Output the (X, Y) coordinate of the center of the cell containing the given text.  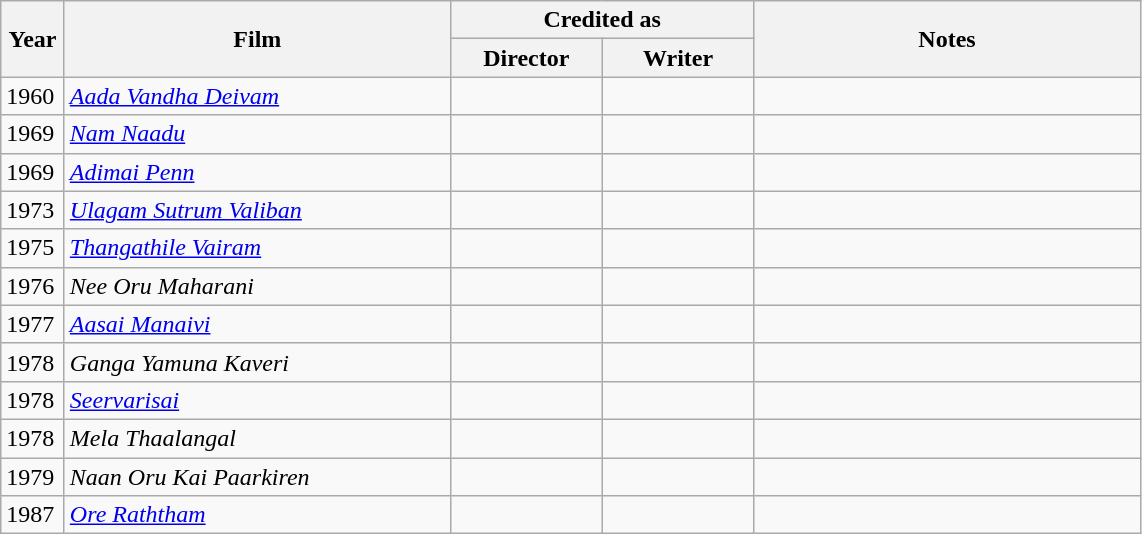
1960 (33, 96)
Ganga Yamuna Kaveri (257, 362)
Notes (947, 39)
Mela Thaalangal (257, 438)
Year (33, 39)
1977 (33, 324)
Thangathile Vairam (257, 248)
1975 (33, 248)
Nee Oru Maharani (257, 286)
Writer (678, 58)
1976 (33, 286)
Ulagam Sutrum Valiban (257, 210)
Credited as (602, 20)
Aada Vandha Deivam (257, 96)
Aasai Manaivi (257, 324)
Naan Oru Kai Paarkiren (257, 477)
1987 (33, 515)
1979 (33, 477)
Adimai Penn (257, 172)
Director (526, 58)
Nam Naadu (257, 134)
1973 (33, 210)
Ore Raththam (257, 515)
Film (257, 39)
Seervarisai (257, 400)
